Capture the cell that displays the provided text and extract its [x, y] central coordinate. 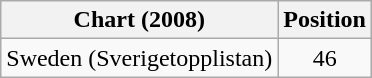
Sweden (Sverigetopplistan) [140, 58]
46 [325, 58]
Position [325, 20]
Chart (2008) [140, 20]
